Output the [X, Y] coordinate of the center of the cell containing the given text.  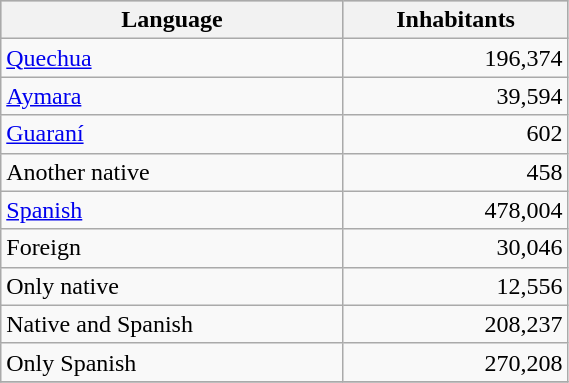
208,237 [456, 324]
Quechua [172, 58]
Aymara [172, 96]
Foreign [172, 248]
Native and Spanish [172, 324]
Another native [172, 172]
602 [456, 134]
Only native [172, 286]
270,208 [456, 362]
Guaraní [172, 134]
196,374 [456, 58]
458 [456, 172]
Inhabitants [456, 20]
478,004 [456, 210]
Only Spanish [172, 362]
12,556 [456, 286]
39,594 [456, 96]
Language [172, 20]
Spanish [172, 210]
30,046 [456, 248]
